Locate the cell with the specified text and output its (x, y) center coordinate. 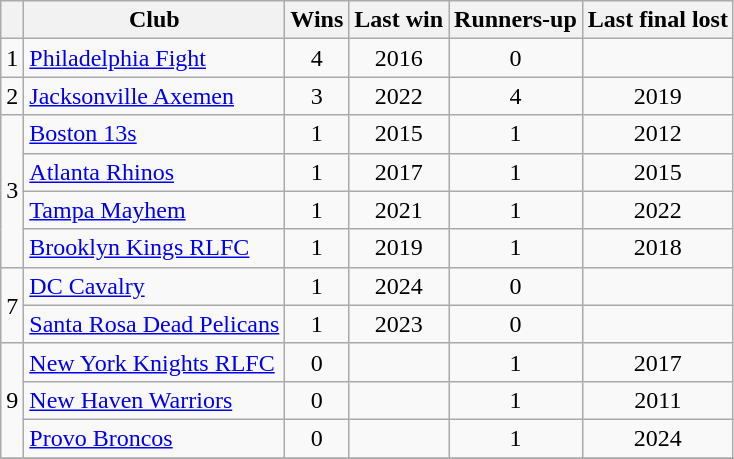
9 (12, 400)
2023 (399, 324)
Last final lost (658, 20)
DC Cavalry (154, 286)
Tampa Mayhem (154, 210)
2011 (658, 400)
2 (12, 96)
New Haven Warriors (154, 400)
Provo Broncos (154, 438)
Santa Rosa Dead Pelicans (154, 324)
Runners-up (516, 20)
2018 (658, 248)
2012 (658, 134)
New York Knights RLFC (154, 362)
Jacksonville Axemen (154, 96)
2021 (399, 210)
Boston 13s (154, 134)
7 (12, 305)
Philadelphia Fight (154, 58)
Last win (399, 20)
Atlanta Rhinos (154, 172)
Club (154, 20)
Wins (317, 20)
2016 (399, 58)
Brooklyn Kings RLFC (154, 248)
